Scan for the cell matching the given text and deliver its (x, y) coordinate at center. 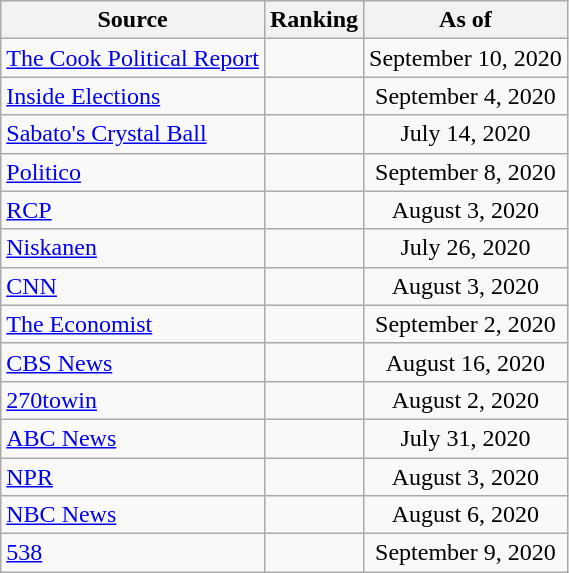
July 26, 2020 (466, 248)
ABC News (133, 438)
CBS News (133, 362)
RCP (133, 210)
September 10, 2020 (466, 58)
August 2, 2020 (466, 400)
Niskanen (133, 248)
September 9, 2020 (466, 553)
Inside Elections (133, 96)
As of (466, 20)
The Economist (133, 324)
538 (133, 553)
July 14, 2020 (466, 134)
Source (133, 20)
August 16, 2020 (466, 362)
NBC News (133, 515)
Ranking (314, 20)
NPR (133, 477)
August 6, 2020 (466, 515)
270towin (133, 400)
July 31, 2020 (466, 438)
Politico (133, 172)
Sabato's Crystal Ball (133, 134)
September 8, 2020 (466, 172)
CNN (133, 286)
The Cook Political Report (133, 58)
September 2, 2020 (466, 324)
September 4, 2020 (466, 96)
